Locate the cell with the specified text and output its [X, Y] center coordinate. 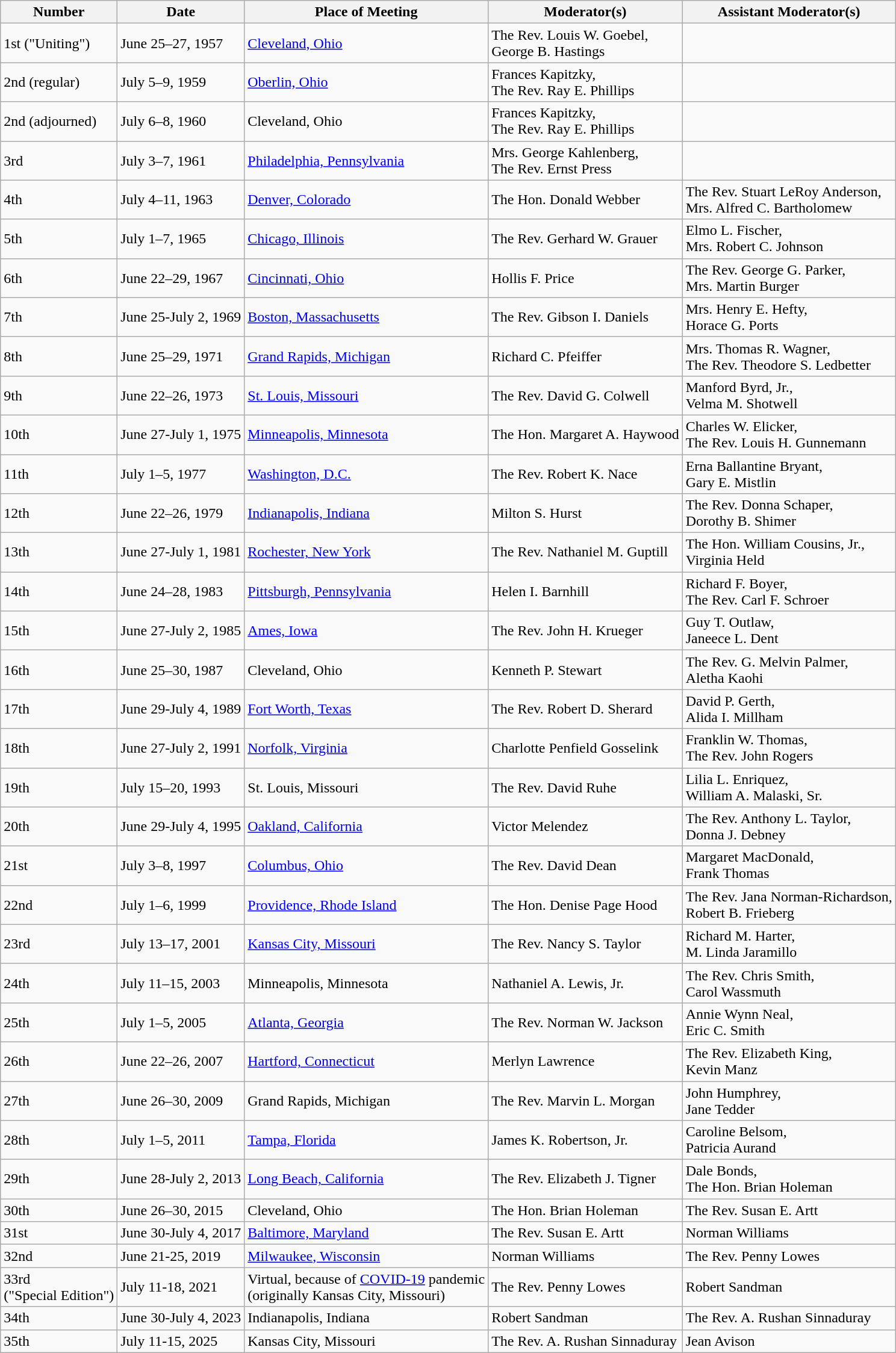
July 4–11, 1963 [181, 200]
July 3–7, 1961 [181, 160]
29th [59, 1179]
Mrs. George Kahlenberg,The Rev. Ernst Press [585, 160]
Richard C. Pfeiffer [585, 356]
June 27-July 2, 1991 [181, 748]
The Rev. David G. Colwell [585, 395]
Mrs. Thomas R. Wagner,The Rev. Theodore S. Ledbetter [789, 356]
14th [59, 591]
6th [59, 278]
The Rev. Donna Schaper,Dorothy B. Shimer [789, 513]
June 22–29, 1967 [181, 278]
Hollis F. Price [585, 278]
Milwaukee, Wisconsin [366, 1256]
June 24–28, 1983 [181, 591]
7th [59, 317]
25th [59, 1022]
July 13–17, 2001 [181, 944]
John Humphrey,Jane Tedder [789, 1101]
Helen I. Barnhill [585, 591]
June 25–29, 1971 [181, 356]
Caroline Belsom,Patricia Aurand [789, 1140]
Guy T. Outlaw,Janeece L. Dent [789, 631]
June 28-July 2, 2013 [181, 1179]
23rd [59, 944]
Cincinnati, Ohio [366, 278]
The Rev. David Dean [585, 866]
The Rev. George G. Parker,Mrs. Martin Burger [789, 278]
The Rev. Anthony L. Taylor,Donna J. Debney [789, 826]
The Hon. Donald Webber [585, 200]
20th [59, 826]
2nd (adjourned) [59, 122]
The Hon. Denise Page Hood [585, 904]
Manford Byrd, Jr.,Velma M. Shotwell [789, 395]
July 11-18, 2021 [181, 1287]
Mrs. Henry E. Hefty,Horace G. Ports [789, 317]
Victor Melendez [585, 826]
July 15–20, 1993 [181, 788]
The Rev. Stuart LeRoy Anderson,Mrs. Alfred C. Bartholomew [789, 200]
The Rev. John H. Krueger [585, 631]
The Hon. William Cousins, Jr.,Virginia Held [789, 553]
31st [59, 1233]
Baltimore, Maryland [366, 1233]
Boston, Massachusetts [366, 317]
June 27-July 1, 1975 [181, 435]
June 30-July 4, 2023 [181, 1318]
Nathaniel A. Lewis, Jr. [585, 983]
Denver, Colorado [366, 200]
Hartford, Connecticut [366, 1061]
The Rev. Marvin L. Morgan [585, 1101]
11th [59, 473]
3rd [59, 160]
The Rev. Nancy S. Taylor [585, 944]
12th [59, 513]
33rd("Special Edition") [59, 1287]
Moderator(s) [585, 12]
Rochester, New York [366, 553]
The Rev. Elizabeth J. Tigner [585, 1179]
Place of Meeting [366, 12]
Richard M. Harter,M. Linda Jaramillo [789, 944]
28th [59, 1140]
June 21-25, 2019 [181, 1256]
Washington, D.C. [366, 473]
5th [59, 238]
Merlyn Lawrence [585, 1061]
James K. Robertson, Jr. [585, 1140]
19th [59, 788]
8th [59, 356]
July 1–5, 2011 [181, 1140]
The Rev. Gibson I. Daniels [585, 317]
Lilia L. Enriquez,William A. Malaski, Sr. [789, 788]
June 22–26, 2007 [181, 1061]
The Rev. G. Melvin Palmer,Aletha Kaohi [789, 670]
Atlanta, Georgia [366, 1022]
July 1–7, 1965 [181, 238]
The Rev. Gerhard W. Grauer [585, 238]
Jean Avison [789, 1341]
June 29-July 4, 1989 [181, 709]
Charlotte Penfield Gosselink [585, 748]
1st ("Uniting") [59, 43]
30th [59, 1210]
June 22–26, 1979 [181, 513]
The Hon. Margaret A. Haywood [585, 435]
Chicago, Illinois [366, 238]
Milton S. Hurst [585, 513]
2nd (regular) [59, 82]
Dale Bonds,The Hon. Brian Holeman [789, 1179]
The Rev. Robert D. Sherard [585, 709]
Virtual, because of COVID-19 pandemic(originally Kansas City, Missouri) [366, 1287]
June 26–30, 2009 [181, 1101]
Number [59, 12]
July 11–15, 2003 [181, 983]
The Rev. Robert K. Nace [585, 473]
The Rev. Norman W. Jackson [585, 1022]
Fort Worth, Texas [366, 709]
July 5–9, 1959 [181, 82]
June 22–26, 1973 [181, 395]
9th [59, 395]
Kenneth P. Stewart [585, 670]
Richard F. Boyer,The Rev. Carl F. Schroer [789, 591]
June 25–27, 1957 [181, 43]
16th [59, 670]
June 27-July 2, 1985 [181, 631]
35th [59, 1341]
21st [59, 866]
27th [59, 1101]
Pittsburgh, Pennsylvania [366, 591]
Franklin W. Thomas,The Rev. John Rogers [789, 748]
June 29-July 4, 1995 [181, 826]
Erna Ballantine Bryant,Gary E. Mistlin [789, 473]
The Rev. Chris Smith,Carol Wassmuth [789, 983]
Oakland, California [366, 826]
Margaret MacDonald,Frank Thomas [789, 866]
July 3–8, 1997 [181, 866]
June 26–30, 2015 [181, 1210]
Long Beach, California [366, 1179]
Date [181, 12]
Ames, Iowa [366, 631]
10th [59, 435]
22nd [59, 904]
Tampa, Florida [366, 1140]
Oberlin, Ohio [366, 82]
June 27-July 1, 1981 [181, 553]
34th [59, 1318]
July 1–6, 1999 [181, 904]
The Rev. Elizabeth King,Kevin Manz [789, 1061]
Norfolk, Virginia [366, 748]
The Rev. David Ruhe [585, 788]
June 30-July 4, 2017 [181, 1233]
4th [59, 200]
The Rev. Nathaniel M. Guptill [585, 553]
July 1–5, 2005 [181, 1022]
24th [59, 983]
The Rev. Jana Norman-Richardson,Robert B. Frieberg [789, 904]
The Rev. Louis W. Goebel,George B. Hastings [585, 43]
July 6–8, 1960 [181, 122]
June 25–30, 1987 [181, 670]
15th [59, 631]
June 25-July 2, 1969 [181, 317]
Providence, Rhode Island [366, 904]
Philadelphia, Pennsylvania [366, 160]
July 1–5, 1977 [181, 473]
July 11-15, 2025 [181, 1341]
18th [59, 748]
26th [59, 1061]
Elmo L. Fischer,Mrs. Robert C. Johnson [789, 238]
13th [59, 553]
Charles W. Elicker,The Rev. Louis H. Gunnemann [789, 435]
David P. Gerth,Alida I. Millham [789, 709]
Annie Wynn Neal,Eric C. Smith [789, 1022]
The Hon. Brian Holeman [585, 1210]
32nd [59, 1256]
Assistant Moderator(s) [789, 12]
Columbus, Ohio [366, 866]
17th [59, 709]
